For the text-containing cell, return its midpoint in (x, y) coordinate format. 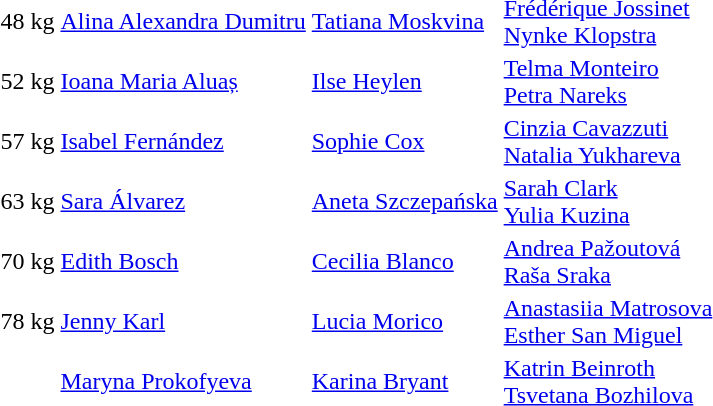
Edith Bosch (183, 262)
Lucia Morico (404, 322)
Jenny Karl (183, 322)
Cecilia Blanco (404, 262)
Aneta Szczepańska (404, 202)
Sara Álvarez (183, 202)
Sophie Cox (404, 142)
Ilse Heylen (404, 82)
Isabel Fernández (183, 142)
Ioana Maria Aluaș (183, 82)
